Provide the [x, y] coordinate of the cell's center where the given text is located.  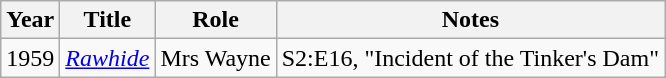
Year [30, 20]
Notes [470, 20]
Rawhide [108, 58]
S2:E16, "Incident of the Tinker's Dam" [470, 58]
Mrs Wayne [216, 58]
Role [216, 20]
Title [108, 20]
1959 [30, 58]
